Locate the cell with the specified text and output its [X, Y] center coordinate. 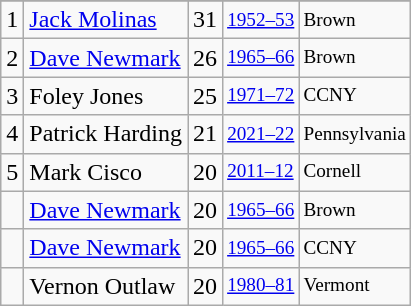
1952–53 [261, 20]
Cornell [355, 172]
26 [206, 58]
21 [206, 134]
2021–22 [261, 134]
Patrick Harding [106, 134]
Foley Jones [106, 96]
31 [206, 20]
Vernon Outlaw [106, 286]
3 [12, 96]
Jack Molinas [106, 20]
1 [12, 20]
4 [12, 134]
Vermont [355, 286]
2011–12 [261, 172]
1980–81 [261, 286]
1971–72 [261, 96]
Mark Cisco [106, 172]
5 [12, 172]
Pennsylvania [355, 134]
2 [12, 58]
25 [206, 96]
